Return the (x, y) coordinate for the center point of the cell that contains the specified text.  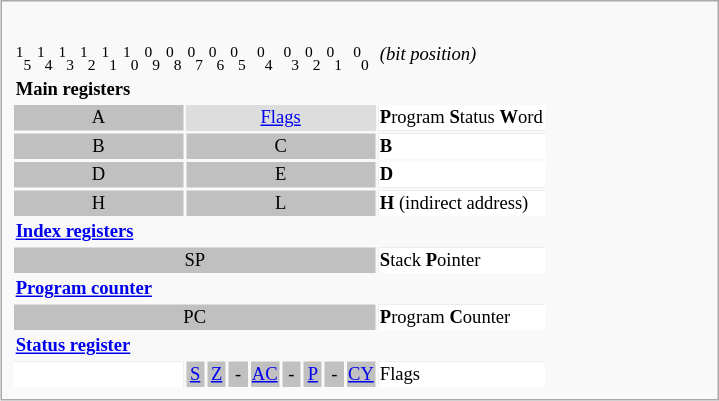
02 (313, 58)
Stack Pointer (461, 261)
H (indirect address) (461, 204)
CY (362, 375)
05 (238, 58)
P (313, 375)
08 (173, 58)
01 (334, 58)
Status register (279, 347)
Index registers (279, 233)
14 (45, 58)
H (98, 204)
10 (130, 58)
C (280, 147)
06 (216, 58)
04 (264, 58)
Program counter (279, 290)
E (280, 176)
AC (264, 375)
(bit position) (461, 58)
00 (362, 58)
Main registers (279, 90)
A (98, 119)
11 (109, 58)
15 (23, 58)
L (280, 204)
Program Counter (461, 318)
07 (195, 58)
Z (216, 375)
12 (88, 58)
SP (194, 261)
03 (291, 58)
09 (152, 58)
Program Status Word (461, 119)
S (195, 375)
PC (194, 318)
13 (66, 58)
